Scan for the cell matching the given text and deliver its (x, y) coordinate at center. 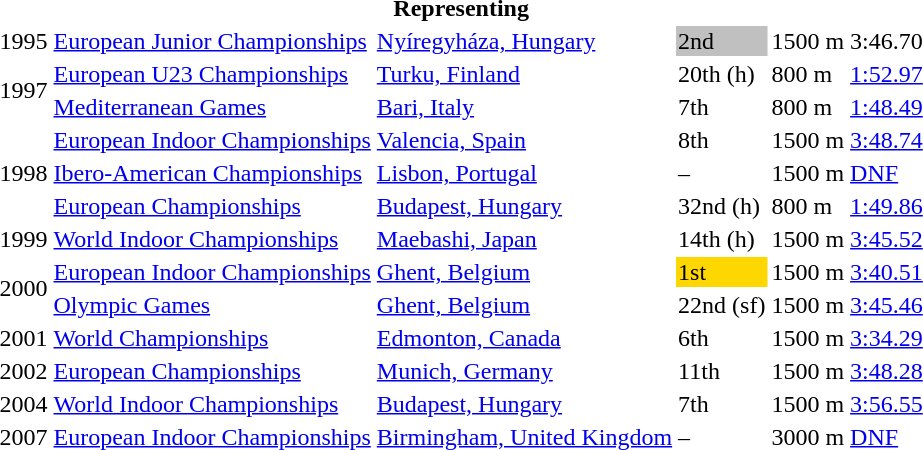
22nd (sf) (722, 305)
Turku, Finland (524, 74)
Valencia, Spain (524, 140)
Olympic Games (212, 305)
11th (722, 371)
Ibero-American Championships (212, 173)
European Junior Championships (212, 41)
8th (722, 140)
6th (722, 338)
Nyíregyháza, Hungary (524, 41)
Edmonton, Canada (524, 338)
Maebashi, Japan (524, 239)
Lisbon, Portugal (524, 173)
– (722, 173)
Bari, Italy (524, 107)
20th (h) (722, 74)
Mediterranean Games (212, 107)
Munich, Germany (524, 371)
European U23 Championships (212, 74)
World Championships (212, 338)
2nd (722, 41)
14th (h) (722, 239)
1st (722, 272)
32nd (h) (722, 206)
